Return (x, y) of the center of cell containing provided text 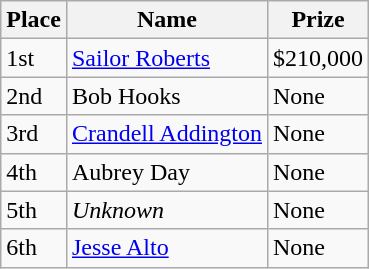
5th (34, 210)
4th (34, 172)
Sailor Roberts (166, 58)
1st (34, 58)
Place (34, 20)
2nd (34, 96)
6th (34, 248)
Aubrey Day (166, 172)
Unknown (166, 210)
Name (166, 20)
$210,000 (318, 58)
Bob Hooks (166, 96)
Prize (318, 20)
Crandell Addington (166, 134)
3rd (34, 134)
Jesse Alto (166, 248)
